Locate the cell with the specified text and output its (X, Y) center coordinate. 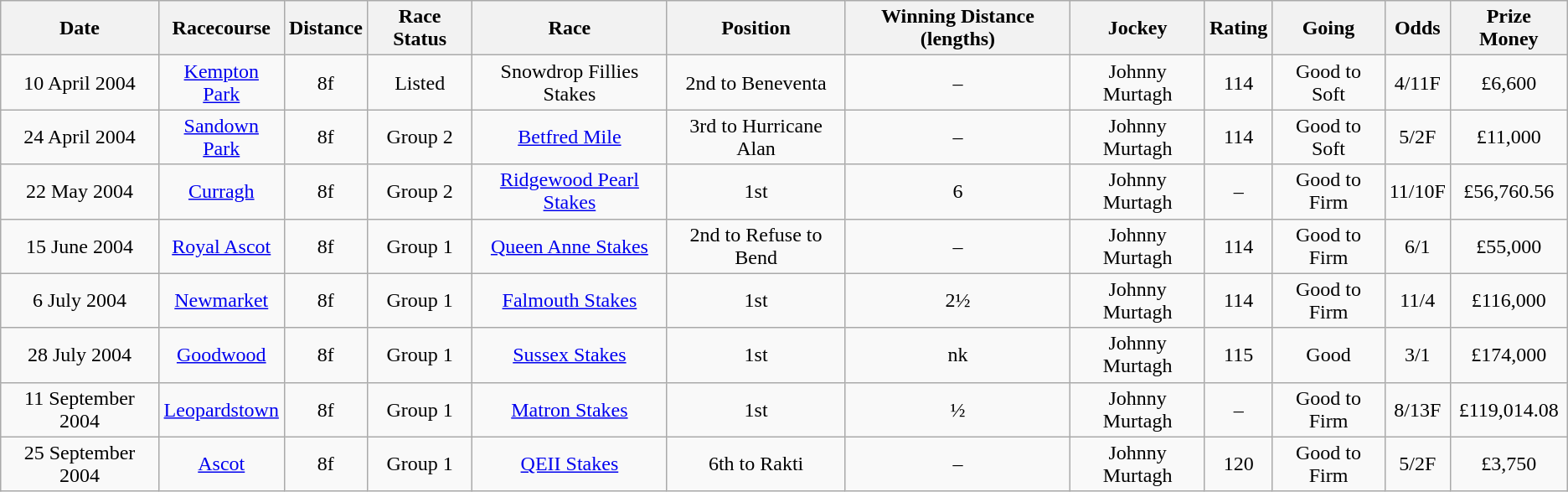
Good (1328, 355)
Race (570, 28)
£119,014.08 (1509, 409)
Kempton Park (221, 82)
6/1 (1417, 246)
Goodwood (221, 355)
24 April 2004 (80, 137)
Sussex Stakes (570, 355)
Date (80, 28)
11/4 (1417, 300)
Odds (1417, 28)
115 (1238, 355)
QEII Stakes (570, 464)
Prize Money (1509, 28)
2½ (958, 300)
11 September 2004 (80, 409)
Betfred Mile (570, 137)
6 July 2004 (80, 300)
Going (1328, 28)
£55,000 (1509, 246)
Racecourse (221, 28)
Queen Anne Stakes (570, 246)
Distance (325, 28)
Jockey (1137, 28)
22 May 2004 (80, 191)
£6,600 (1509, 82)
8/13F (1417, 409)
Newmarket (221, 300)
3rd to Hurricane Alan (756, 137)
Position (756, 28)
6th to Rakti (756, 464)
Sandown Park (221, 137)
11/10F (1417, 191)
Curragh (221, 191)
Listed (419, 82)
3/1 (1417, 355)
Race Status (419, 28)
Matron Stakes (570, 409)
nk (958, 355)
28 July 2004 (80, 355)
½ (958, 409)
15 June 2004 (80, 246)
£174,000 (1509, 355)
Winning Distance (lengths) (958, 28)
6 (958, 191)
2nd to Refuse to Bend (756, 246)
Snowdrop Fillies Stakes (570, 82)
Leopardstown (221, 409)
4/11F (1417, 82)
25 September 2004 (80, 464)
Ascot (221, 464)
Falmouth Stakes (570, 300)
Ridgewood Pearl Stakes (570, 191)
120 (1238, 464)
10 April 2004 (80, 82)
2nd to Beneventa (756, 82)
£116,000 (1509, 300)
£56,760.56 (1509, 191)
£11,000 (1509, 137)
Rating (1238, 28)
£3,750 (1509, 464)
Royal Ascot (221, 246)
